From the cell containing the given text, extract its center point as [X, Y] coordinate. 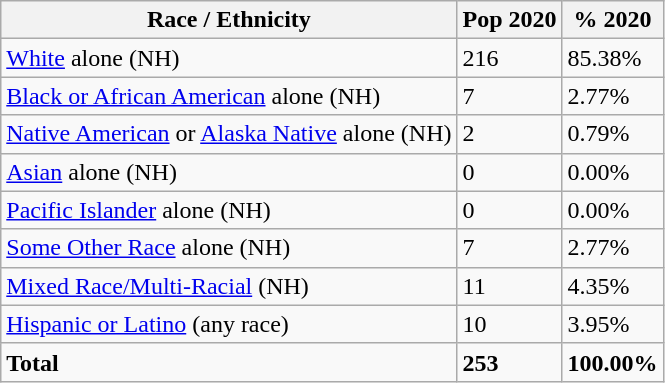
Black or African American alone (NH) [229, 96]
0.79% [612, 134]
Some Other Race alone (NH) [229, 248]
Pop 2020 [510, 20]
3.95% [612, 324]
Native American or Alaska Native alone (NH) [229, 134]
10 [510, 324]
Mixed Race/Multi-Racial (NH) [229, 286]
Asian alone (NH) [229, 172]
2 [510, 134]
85.38% [612, 58]
253 [510, 362]
11 [510, 286]
Race / Ethnicity [229, 20]
100.00% [612, 362]
Total [229, 362]
% 2020 [612, 20]
Pacific Islander alone (NH) [229, 210]
White alone (NH) [229, 58]
216 [510, 58]
4.35% [612, 286]
Hispanic or Latino (any race) [229, 324]
